Output the [x, y] coordinate of the center of the cell containing the given text.  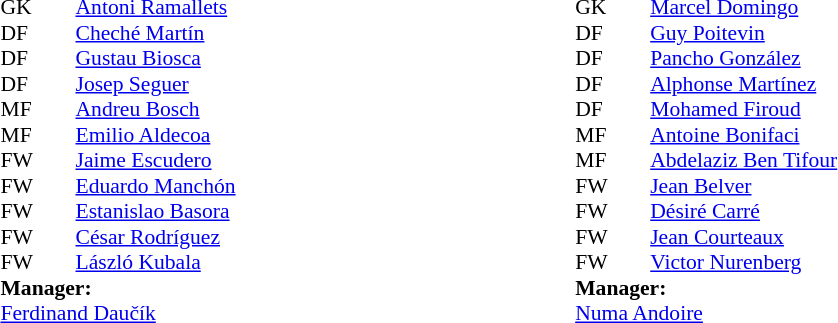
Eduardo Manchón [156, 186]
Emilio Aldecoa [156, 135]
Gustau Biosca [156, 59]
Pancho González [744, 59]
Mohamed Firoud [744, 109]
Abdelaziz Ben Tifour [744, 161]
László Kubala [156, 263]
Jaime Escudero [156, 161]
Andreu Bosch [156, 109]
Antoine Bonifaci [744, 135]
Josep Seguer [156, 84]
Estanislao Basora [156, 211]
Cheché Martín [156, 33]
Victor Nurenberg [744, 263]
Jean Belver [744, 186]
Jean Courteaux [744, 237]
Désiré Carré [744, 211]
César Rodríguez [156, 237]
Guy Poitevin [744, 33]
Alphonse Martínez [744, 84]
